Scan for the cell matching the given text and deliver its [x, y] coordinate at center. 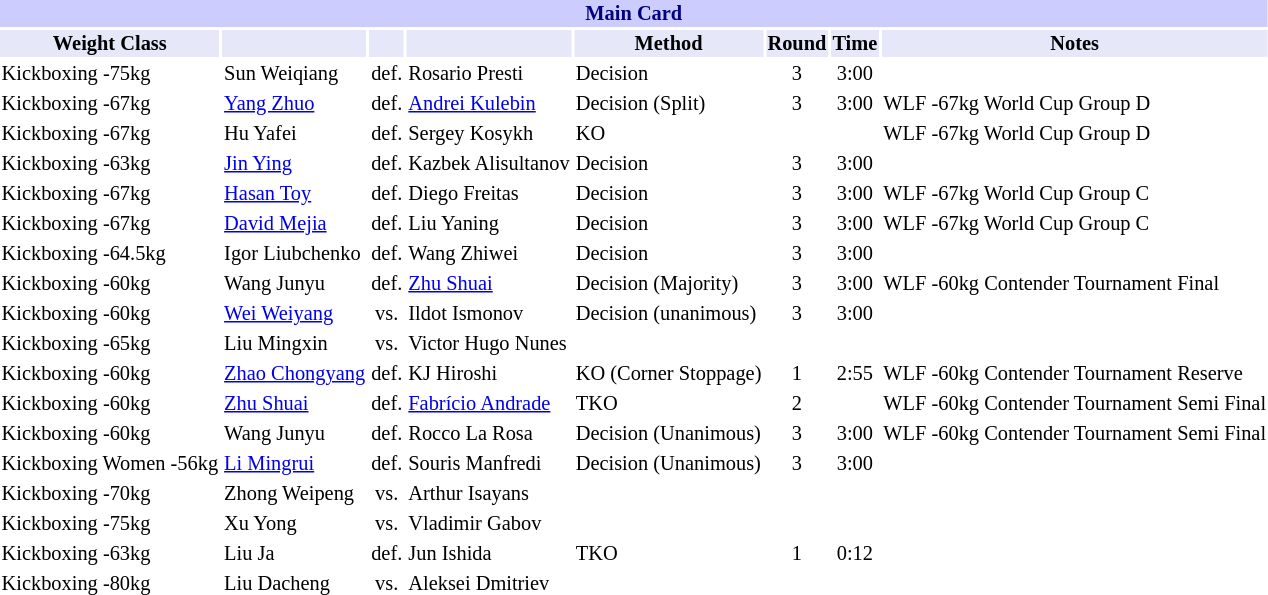
Kickboxing Women -56kg [110, 464]
KO [668, 134]
Main Card [634, 14]
WLF -60kg Contender Tournament Reserve [1075, 374]
David Mejia [295, 224]
Souris Manfredi [489, 464]
Vladimir Gabov [489, 524]
2 [797, 404]
KJ Hiroshi [489, 374]
Ildot Ismonov [489, 314]
2:55 [855, 374]
Decision (unanimous) [668, 314]
Kazbek Alisultanov [489, 164]
Wang Zhiwei [489, 254]
Sergey Kosykh [489, 134]
Kickboxing -70kg [110, 494]
Igor Liubchenko [295, 254]
Decision (Majority) [668, 284]
Jin Ying [295, 164]
Andrei Kulebin [489, 104]
Time [855, 44]
Sun Weiqiang [295, 74]
Notes [1075, 44]
Arthur Isayans [489, 494]
WLF -60kg Contender Tournament Final [1075, 284]
Fabrício Andrade [489, 404]
Round [797, 44]
Method [668, 44]
Kickboxing -65kg [110, 344]
Rosario Presti [489, 74]
Li Mingrui [295, 464]
Zhao Chongyang [295, 374]
Kickboxing -64.5kg [110, 254]
Decision (Split) [668, 104]
Hu Yafei [295, 134]
KO (Corner Stoppage) [668, 374]
Liu Mingxin [295, 344]
0:12 [855, 554]
Liu Yaning [489, 224]
Weight Class [110, 44]
Xu Yong [295, 524]
Hasan Toy [295, 194]
Liu Ja [295, 554]
Wei Weiyang [295, 314]
Victor Hugo Nunes [489, 344]
Yang Zhuo [295, 104]
Rocco La Rosa [489, 434]
Zhong Weipeng [295, 494]
Jun Ishida [489, 554]
Diego Freitas [489, 194]
